Extract the (X, Y) coordinate from the center of the cell holding the provided text.  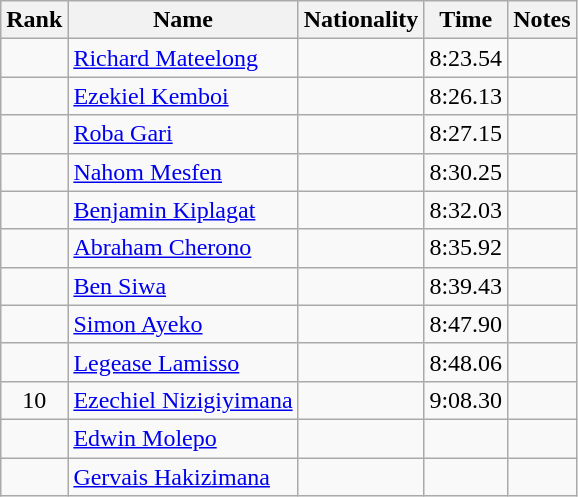
Ben Siwa (183, 286)
8:39.43 (466, 286)
Benjamin Kiplagat (183, 210)
Abraham Cherono (183, 248)
Rank (34, 20)
Roba Gari (183, 134)
Notes (542, 20)
Simon Ayeko (183, 324)
8:26.13 (466, 96)
Legease Lamisso (183, 362)
8:47.90 (466, 324)
Ezechiel Nizigiyimana (183, 400)
Gervais Hakizimana (183, 477)
Name (183, 20)
8:23.54 (466, 58)
8:30.25 (466, 172)
Richard Mateelong (183, 58)
8:27.15 (466, 134)
8:48.06 (466, 362)
9:08.30 (466, 400)
Ezekiel Kemboi (183, 96)
8:35.92 (466, 248)
Edwin Molepo (183, 438)
10 (34, 400)
8:32.03 (466, 210)
Nationality (361, 20)
Time (466, 20)
Nahom Mesfen (183, 172)
